For the text-containing cell, return its midpoint in (X, Y) coordinate format. 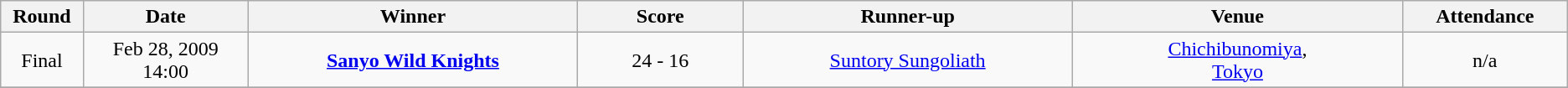
Runner-up (908, 17)
Suntory Sungoliath (908, 60)
Chichibunomiya,Tokyo (1238, 60)
Final (42, 60)
Sanyo Wild Knights (413, 60)
Date (166, 17)
Attendance (1484, 17)
Score (660, 17)
Venue (1238, 17)
Feb 28, 2009 14:00 (166, 60)
Round (42, 17)
24 - 16 (660, 60)
Winner (413, 17)
n/a (1484, 60)
